Find where the given text appears and provide that cell's center as (X, Y) coordinate. 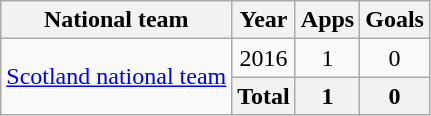
Apps (327, 20)
Total (264, 96)
Goals (395, 20)
2016 (264, 58)
Year (264, 20)
Scotland national team (116, 77)
National team (116, 20)
